Locate the cell with the specified text and output its (X, Y) center coordinate. 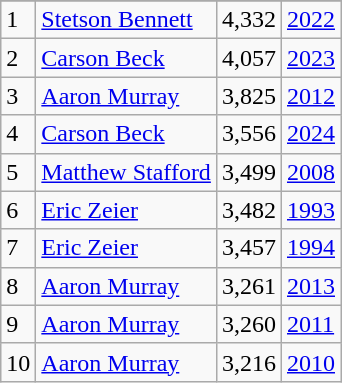
8 (18, 286)
4 (18, 134)
3,261 (248, 286)
3,260 (248, 324)
3,556 (248, 134)
2012 (310, 96)
2011 (310, 324)
3,499 (248, 172)
2024 (310, 134)
3,216 (248, 362)
2023 (310, 58)
2 (18, 58)
1994 (310, 248)
7 (18, 248)
3,482 (248, 210)
1 (18, 20)
5 (18, 172)
2022 (310, 20)
4,057 (248, 58)
2010 (310, 362)
3 (18, 96)
1993 (310, 210)
10 (18, 362)
9 (18, 324)
3,457 (248, 248)
Stetson Bennett (126, 20)
6 (18, 210)
2008 (310, 172)
3,825 (248, 96)
Matthew Stafford (126, 172)
2013 (310, 286)
4,332 (248, 20)
